Locate the cell with the specified text and output its (x, y) center coordinate. 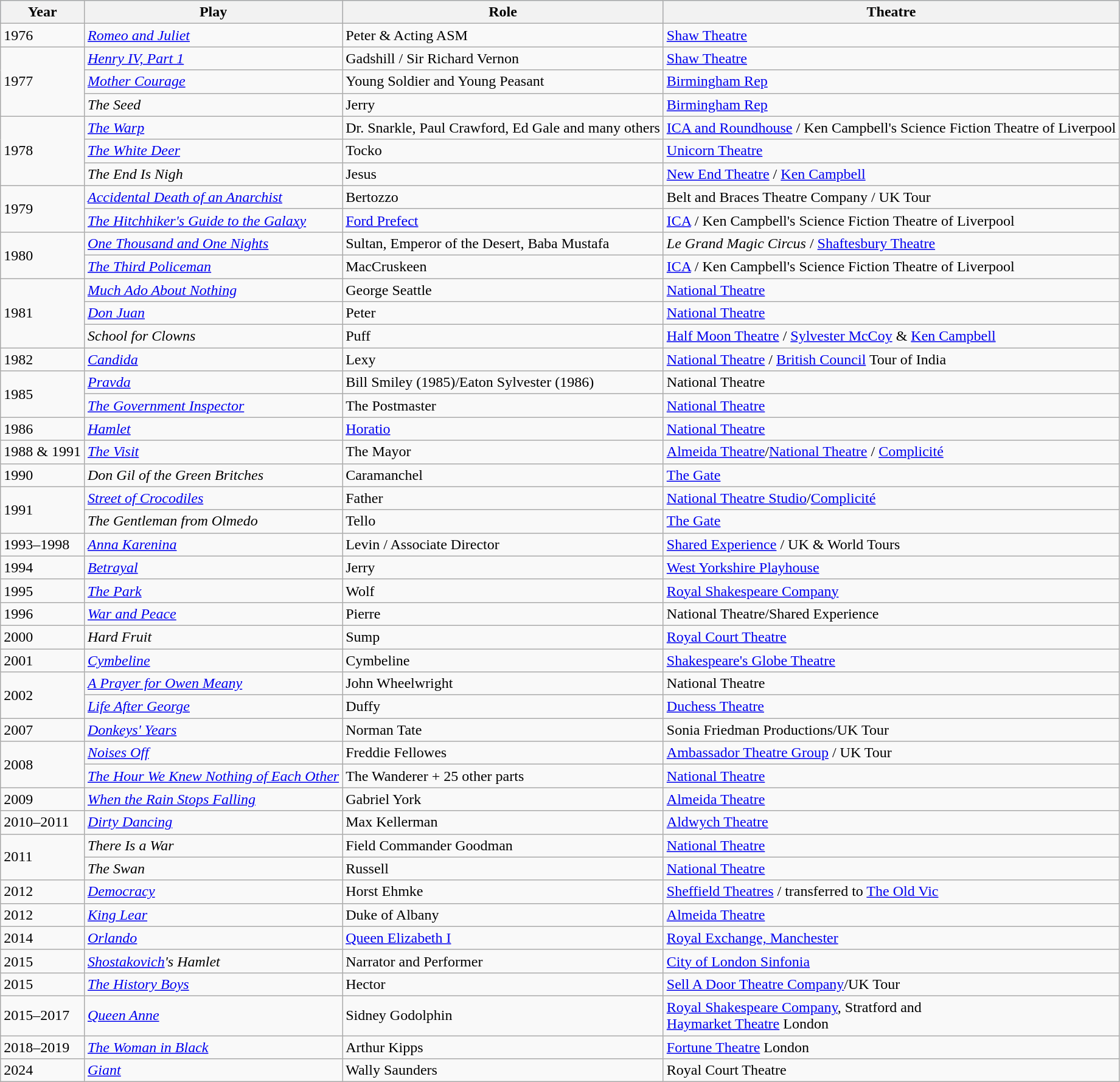
Mother Courage (213, 81)
Duke of Albany (503, 915)
When the Rain Stops Falling (213, 799)
Romeo and Juliet (213, 35)
1985 (43, 394)
Don Juan (213, 313)
Betrayal (213, 567)
Lexy (503, 359)
1977 (43, 81)
New End Theatre / Ken Campbell (891, 174)
Sidney Godolphin (503, 1016)
Puff (503, 336)
2007 (43, 730)
1993–1998 (43, 544)
Pierre (503, 614)
Horatio (503, 429)
School for Clowns (213, 336)
Play (213, 12)
Almeida Theatre/National Theatre / Complicité (891, 452)
Gadshill / Sir Richard Vernon (503, 58)
The Postmaster (503, 406)
2009 (43, 799)
Horst Ehmke (503, 892)
Candida (213, 359)
Sheffield Theatres / transferred to The Old Vic (891, 892)
ICA and Roundhouse / Ken Campbell's Science Fiction Theatre of Liverpool (891, 128)
1976 (43, 35)
Ambassador Theatre Group / UK Tour (891, 753)
National Theatre/Shared Experience (891, 614)
West Yorkshire Playhouse (891, 567)
The White Deer (213, 151)
George Seattle (503, 290)
2015–2017 (43, 1016)
The Park (213, 591)
1990 (43, 475)
Freddie Fellowes (503, 753)
1996 (43, 614)
Democracy (213, 892)
John Wheelwright (503, 684)
Le Grand Magic Circus / Shaftesbury Theatre (891, 243)
2011 (43, 857)
Narrator and Performer (503, 961)
Sultan, Emperor of the Desert, Baba Mustafa (503, 243)
2001 (43, 660)
Dirty Dancing (213, 822)
The Hour We Knew Nothing of Each Other (213, 776)
1988 & 1991 (43, 452)
Royal Exchange, Manchester (891, 938)
The Gentleman from Olmedo (213, 521)
Peter & Acting ASM (503, 35)
Sump (503, 637)
2024 (43, 1070)
Much Ado About Nothing (213, 290)
Caramanchel (503, 475)
Norman Tate (503, 730)
2008 (43, 765)
King Lear (213, 915)
The Mayor (503, 452)
Theatre (891, 12)
Ford Prefect (503, 220)
1980 (43, 255)
The Woman in Black (213, 1047)
Peter (503, 313)
Field Commander Goodman (503, 845)
2000 (43, 637)
1982 (43, 359)
Pravda (213, 383)
Bertozzo (503, 197)
Russell (503, 869)
Accidental Death of an Anarchist (213, 197)
Shostakovich's Hamlet (213, 961)
National Theatre / British Council Tour of India (891, 359)
Jesus (503, 174)
National Theatre Studio/Complicité (891, 498)
1979 (43, 209)
Year (43, 12)
The Seed (213, 105)
Don Gil of the Green Britches (213, 475)
1995 (43, 591)
Father (503, 498)
Wally Saunders (503, 1070)
Role (503, 12)
Arthur Kipps (503, 1047)
Young Soldier and Young Peasant (503, 81)
Anna Karenina (213, 544)
Shakespeare's Globe Theatre (891, 660)
One Thousand and One Nights (213, 243)
The Hitchhiker's Guide to the Galaxy (213, 220)
Dr. Snarkle, Paul Crawford, Ed Gale and many others (503, 128)
There Is a War (213, 845)
Sonia Friedman Productions/UK Tour (891, 730)
Noises Off (213, 753)
Wolf (503, 591)
Belt and Braces Theatre Company / UK Tour (891, 197)
MacCruskeen (503, 266)
1986 (43, 429)
Queen Anne (213, 1016)
Giant (213, 1070)
The History Boys (213, 984)
Max Kellerman (503, 822)
2018–2019 (43, 1047)
Tello (503, 521)
Life After George (213, 707)
The Third Policeman (213, 266)
Tocko (503, 151)
Henry IV, Part 1 (213, 58)
1978 (43, 151)
Unicorn Theatre (891, 151)
2002 (43, 695)
2014 (43, 938)
Street of Crocodiles (213, 498)
The Visit (213, 452)
1981 (43, 313)
Gabriel York (503, 799)
The Government Inspector (213, 406)
Royal Shakespeare Company, Stratford andHaymarket Theatre London (891, 1016)
Fortune Theatre London (891, 1047)
Hector (503, 984)
City of London Sinfonia (891, 961)
Aldwych Theatre (891, 822)
Hard Fruit (213, 637)
Donkeys' Years (213, 730)
Duchess Theatre (891, 707)
Hamlet (213, 429)
The End Is Nigh (213, 174)
Royal Shakespeare Company (891, 591)
Sell A Door Theatre Company/UK Tour (891, 984)
2010–2011 (43, 822)
A Prayer for Owen Meany (213, 684)
1994 (43, 567)
Half Moon Theatre / Sylvester McCoy & Ken Campbell (891, 336)
1991 (43, 510)
War and Peace (213, 614)
The Swan (213, 869)
Shared Experience / UK & World Tours (891, 544)
Queen Elizabeth I (503, 938)
The Warp (213, 128)
Duffy (503, 707)
Orlando (213, 938)
Levin / Associate Director (503, 544)
The Wanderer + 25 other parts (503, 776)
Bill Smiley (1985)/Eaton Sylvester (1986) (503, 383)
